Return (x, y) of the center of cell containing provided text 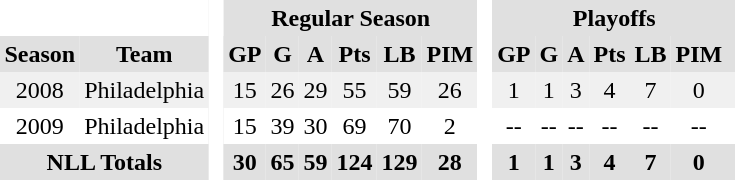
Team (144, 54)
55 (354, 90)
65 (282, 162)
Season (40, 54)
28 (450, 162)
69 (354, 126)
129 (400, 162)
70 (400, 126)
NLL Totals (104, 162)
2008 (40, 90)
2 (450, 126)
39 (282, 126)
29 (316, 90)
124 (354, 162)
2009 (40, 126)
Regular Season (351, 18)
